Provide the [x, y] coordinate of the cell's center where the given text is located.  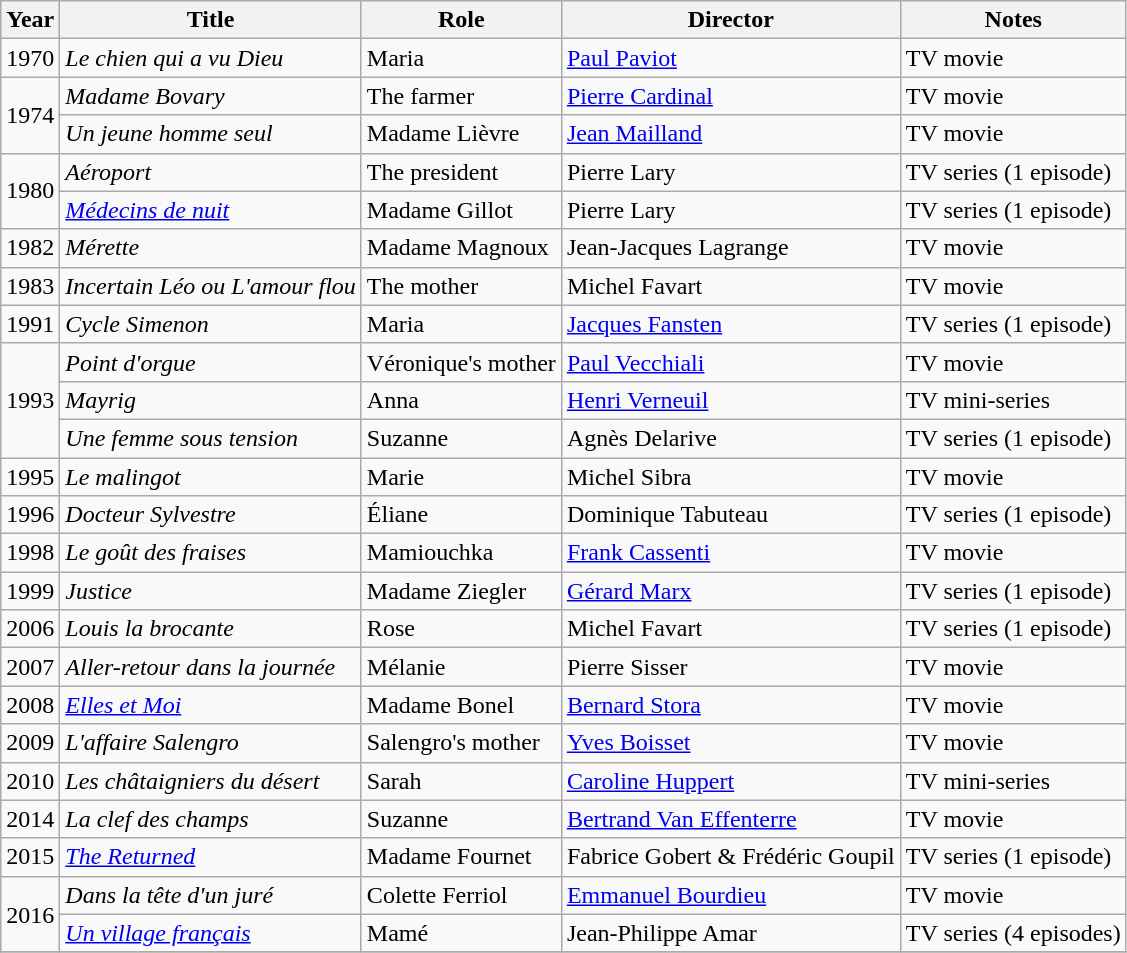
Elles et Moi [211, 705]
Mamé [461, 933]
Yves Boisset [730, 743]
2014 [30, 819]
The Returned [211, 857]
Éliane [461, 515]
Mérette [211, 248]
Jean-Jacques Lagrange [730, 248]
1998 [30, 553]
Frank Cassenti [730, 553]
Rose [461, 629]
Mélanie [461, 667]
2006 [30, 629]
Madame Bovary [211, 96]
Madame Bonel [461, 705]
1974 [30, 115]
Dans la tête d'un juré [211, 895]
Notes [1013, 20]
Madame Lièvre [461, 134]
Médecins de nuit [211, 210]
Madame Gillot [461, 210]
Le malingot [211, 477]
Jacques Fansten [730, 324]
Un jeune homme seul [211, 134]
Incertain Léo ou L'amour flou [211, 286]
The mother [461, 286]
1999 [30, 591]
Madame Fournet [461, 857]
1996 [30, 515]
Bertrand Van Effenterre [730, 819]
Anna [461, 400]
2009 [30, 743]
2010 [30, 781]
Pierre Cardinal [730, 96]
Le chien qui a vu Dieu [211, 58]
1982 [30, 248]
Mamiouchka [461, 553]
Pierre Sisser [730, 667]
Cycle Simenon [211, 324]
Aéroport [211, 172]
Madame Ziegler [461, 591]
Un village français [211, 933]
Year [30, 20]
2015 [30, 857]
Emmanuel Bourdieu [730, 895]
Madame Magnoux [461, 248]
Colette Ferriol [461, 895]
Fabrice Gobert & Frédéric Goupil [730, 857]
Sarah [461, 781]
Véronique's mother [461, 362]
1993 [30, 400]
1995 [30, 477]
Point d'orgue [211, 362]
Docteur Sylvestre [211, 515]
Paul Paviot [730, 58]
The president [461, 172]
Justice [211, 591]
1991 [30, 324]
Gérard Marx [730, 591]
Caroline Huppert [730, 781]
Role [461, 20]
TV series (4 episodes) [1013, 933]
2016 [30, 914]
Henri Verneuil [730, 400]
1970 [30, 58]
Michel Sibra [730, 477]
Salengro's mother [461, 743]
2007 [30, 667]
Bernard Stora [730, 705]
Mayrig [211, 400]
Title [211, 20]
Jean Mailland [730, 134]
Les châtaigniers du désert [211, 781]
L'affaire Salengro [211, 743]
1983 [30, 286]
Le goût des fraises [211, 553]
1980 [30, 191]
Une femme sous tension [211, 438]
Aller-retour dans la journée [211, 667]
Jean-Philippe Amar [730, 933]
Paul Vecchiali [730, 362]
Louis la brocante [211, 629]
La clef des champs [211, 819]
2008 [30, 705]
The farmer [461, 96]
Marie [461, 477]
Agnès Delarive [730, 438]
Dominique Tabuteau [730, 515]
Director [730, 20]
